Extract the [x, y] coordinate from the center of the cell holding the provided text.  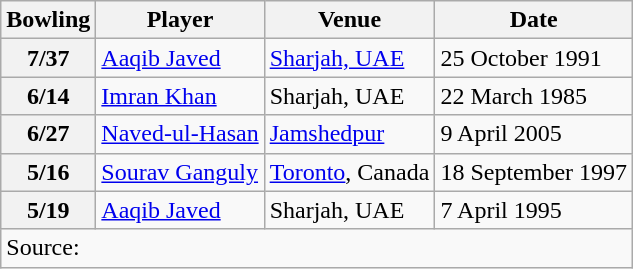
18 September 1997 [534, 172]
25 October 1991 [534, 58]
22 March 1985 [534, 96]
Sourav Ganguly [180, 172]
Toronto, Canada [350, 172]
Naved-ul-Hasan [180, 134]
5/19 [48, 210]
9 April 2005 [534, 134]
Date [534, 20]
Source: [317, 248]
Imran Khan [180, 96]
Bowling [48, 20]
6/27 [48, 134]
Venue [350, 20]
7/37 [48, 58]
5/16 [48, 172]
7 April 1995 [534, 210]
Jamshedpur [350, 134]
6/14 [48, 96]
Player [180, 20]
